Identify which cell holds the provided text, then report its [X, Y] central coordinate. 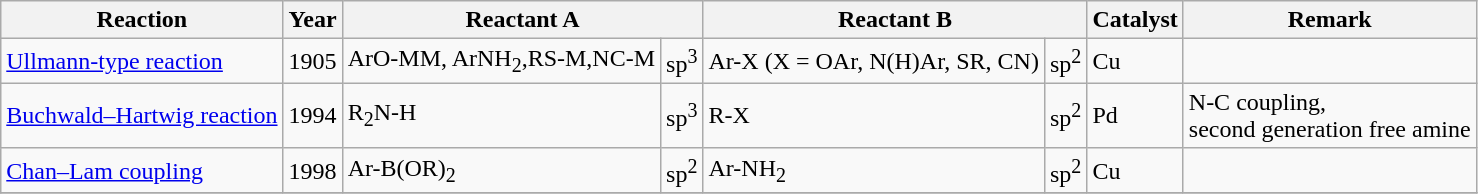
Ar-NH2 [874, 170]
Ar-X (X = OAr, N(H)Ar, SR, CN) [874, 62]
Pd [1135, 116]
N-C coupling,second generation free amine [1330, 116]
Ullmann-type reaction [142, 62]
Buchwald–Hartwig reaction [142, 116]
Year [312, 20]
Chan–Lam coupling [142, 170]
Catalyst [1135, 20]
Reaction [142, 20]
1905 [312, 62]
Reactant B [895, 20]
1994 [312, 116]
Reactant A [522, 20]
1998 [312, 170]
Ar-B(OR)2 [501, 170]
R-X [874, 116]
ArO-MM, ArNH2,RS-M,NC-M [501, 62]
Remark [1330, 20]
R2N-H [501, 116]
